For the text-containing cell, return its midpoint in (X, Y) coordinate format. 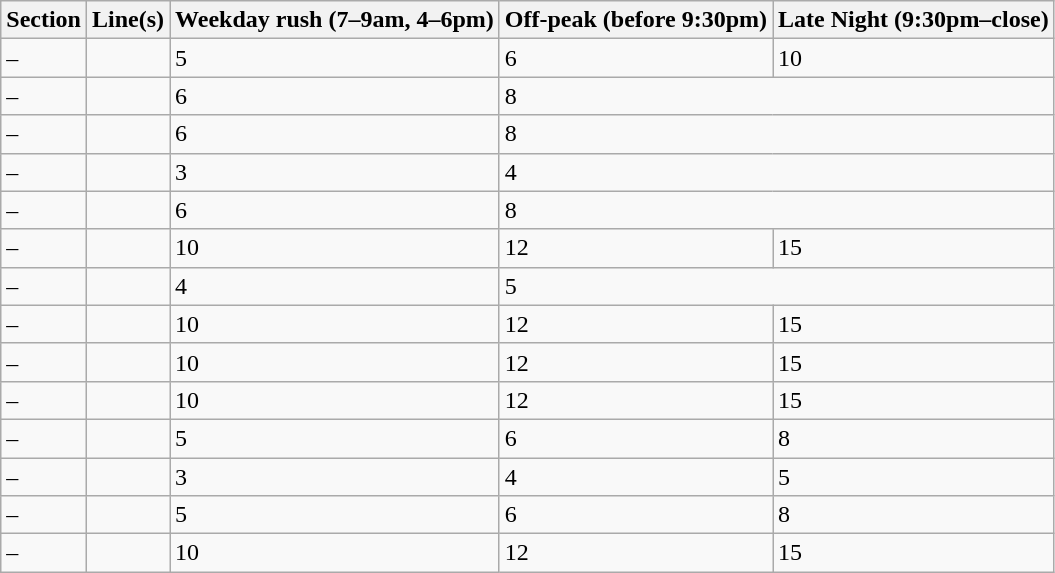
Late Night (9:30pm–close) (914, 20)
Section (44, 20)
Line(s) (128, 20)
Off-peak (before 9:30pm) (636, 20)
Weekday rush (7–9am, 4–6pm) (335, 20)
